For the text-containing cell, return its midpoint in [x, y] coordinate format. 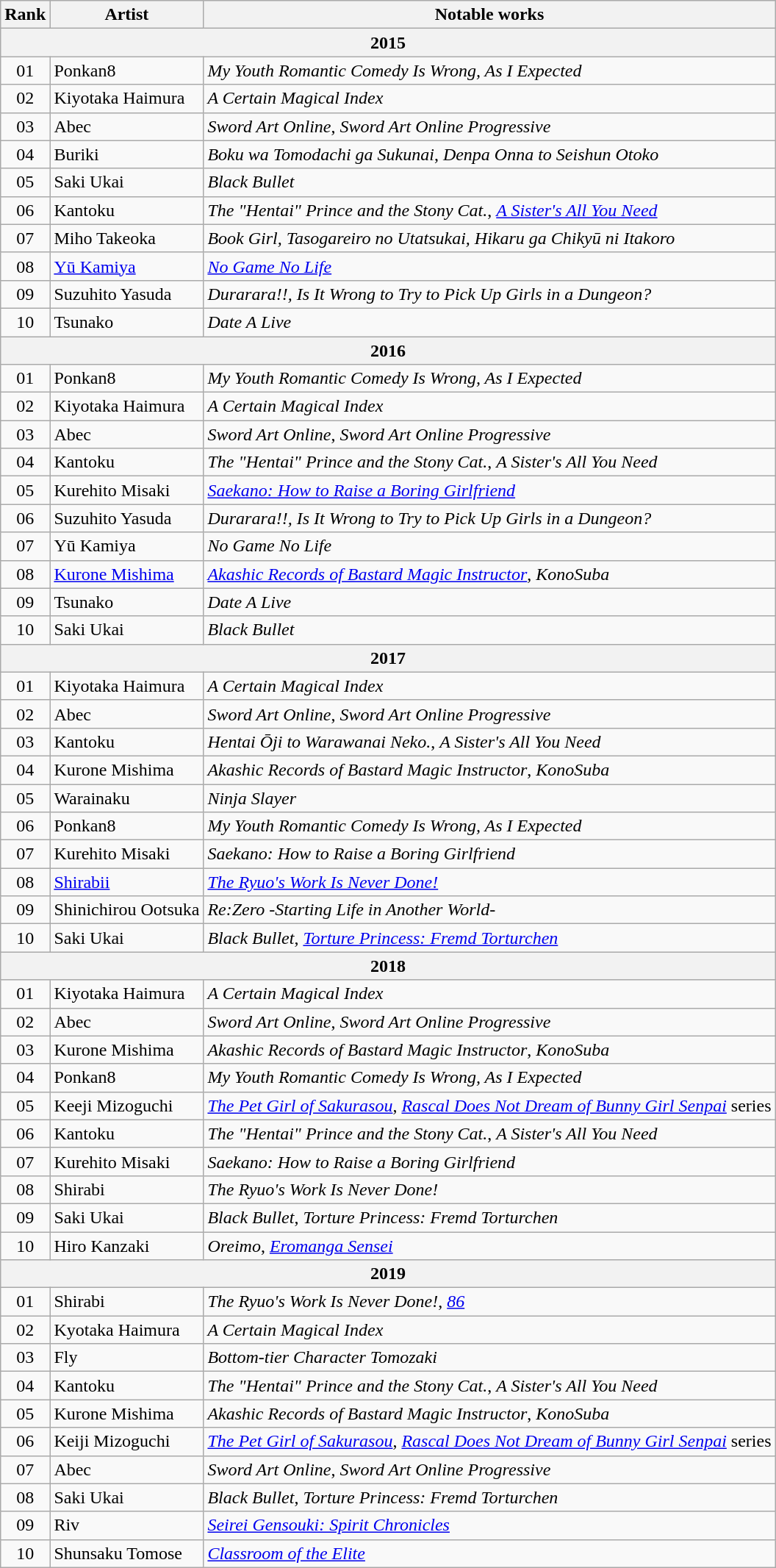
Shirabii [126, 882]
Ninja Slayer [489, 798]
Warainaku [126, 798]
Shinichirou Ootsuka [126, 910]
Keeji Mizoguchi [126, 1106]
Boku wa Tomodachi ga Sukunai, Denpa Onna to Seishun Otoko [489, 154]
Artist [126, 15]
Hentai Ōji to Warawanai Neko., A Sister's All You Need [489, 742]
2015 [388, 43]
Rank [25, 15]
Buriki [126, 154]
2019 [388, 1274]
Shunsaku Tomose [126, 1553]
2016 [388, 351]
2018 [388, 966]
Seirei Gensouki: Spirit Chronicles [489, 1525]
Riv [126, 1525]
Notable works [489, 15]
Fly [126, 1358]
Classroom of the Elite [489, 1553]
The Ryuo's Work Is Never Done!, 86 [489, 1302]
Keiji Mizoguchi [126, 1442]
Hiro Kanzaki [126, 1246]
Bottom-tier Character Tomozaki [489, 1358]
Book Girl, Tasogareiro no Utatsukai, Hikaru ga Chikyū ni Itakoro [489, 238]
Kyotaka Haimura [126, 1330]
2017 [388, 658]
Re:Zero -Starting Life in Another World- [489, 910]
Oreimo, Eromanga Sensei [489, 1246]
Miho Takeoka [126, 238]
